Detect which cell encompasses the target text, then output its [X, Y] center coordinate. 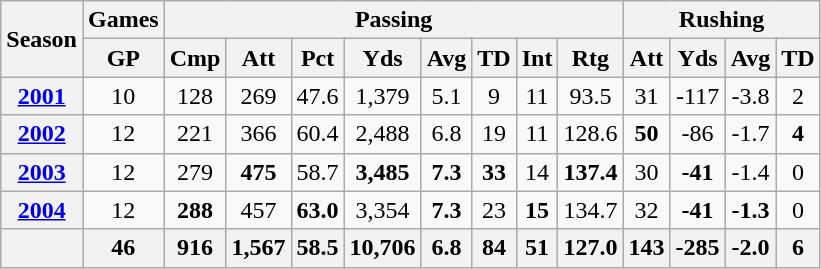
Games [123, 20]
58.5 [318, 248]
-1.4 [750, 172]
-2.0 [750, 248]
30 [646, 172]
Passing [394, 20]
366 [258, 134]
127.0 [590, 248]
63.0 [318, 210]
93.5 [590, 96]
60.4 [318, 134]
457 [258, 210]
58.7 [318, 172]
5.1 [446, 96]
32 [646, 210]
15 [537, 210]
33 [494, 172]
Pct [318, 58]
31 [646, 96]
10 [123, 96]
2003 [42, 172]
51 [537, 248]
2002 [42, 134]
128 [195, 96]
143 [646, 248]
475 [258, 172]
221 [195, 134]
134.7 [590, 210]
Season [42, 39]
288 [195, 210]
14 [537, 172]
1,379 [382, 96]
47.6 [318, 96]
137.4 [590, 172]
Rtg [590, 58]
1,567 [258, 248]
50 [646, 134]
279 [195, 172]
-3.8 [750, 96]
10,706 [382, 248]
19 [494, 134]
2,488 [382, 134]
Int [537, 58]
-1.3 [750, 210]
46 [123, 248]
-86 [698, 134]
23 [494, 210]
2001 [42, 96]
-1.7 [750, 134]
84 [494, 248]
GP [123, 58]
2004 [42, 210]
-285 [698, 248]
Cmp [195, 58]
-117 [698, 96]
916 [195, 248]
2 [798, 96]
6 [798, 248]
269 [258, 96]
128.6 [590, 134]
9 [494, 96]
Rushing [722, 20]
3,485 [382, 172]
4 [798, 134]
3,354 [382, 210]
